From the cell containing the given text, extract its center point as (x, y) coordinate. 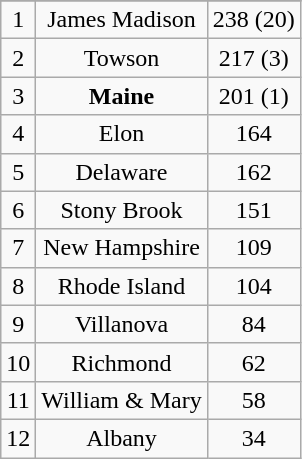
James Madison (122, 20)
11 (18, 400)
Stony Brook (122, 210)
8 (18, 286)
164 (254, 134)
Albany (122, 438)
6 (18, 210)
9 (18, 324)
Richmond (122, 362)
162 (254, 172)
84 (254, 324)
3 (18, 96)
109 (254, 248)
1 (18, 20)
4 (18, 134)
217 (3) (254, 58)
William & Mary (122, 400)
104 (254, 286)
Rhode Island (122, 286)
151 (254, 210)
10 (18, 362)
34 (254, 438)
58 (254, 400)
Maine (122, 96)
62 (254, 362)
New Hampshire (122, 248)
201 (1) (254, 96)
Delaware (122, 172)
Elon (122, 134)
238 (20) (254, 20)
2 (18, 58)
Towson (122, 58)
Villanova (122, 324)
5 (18, 172)
7 (18, 248)
12 (18, 438)
